Output the [x, y] coordinate of the center of the cell containing the given text.  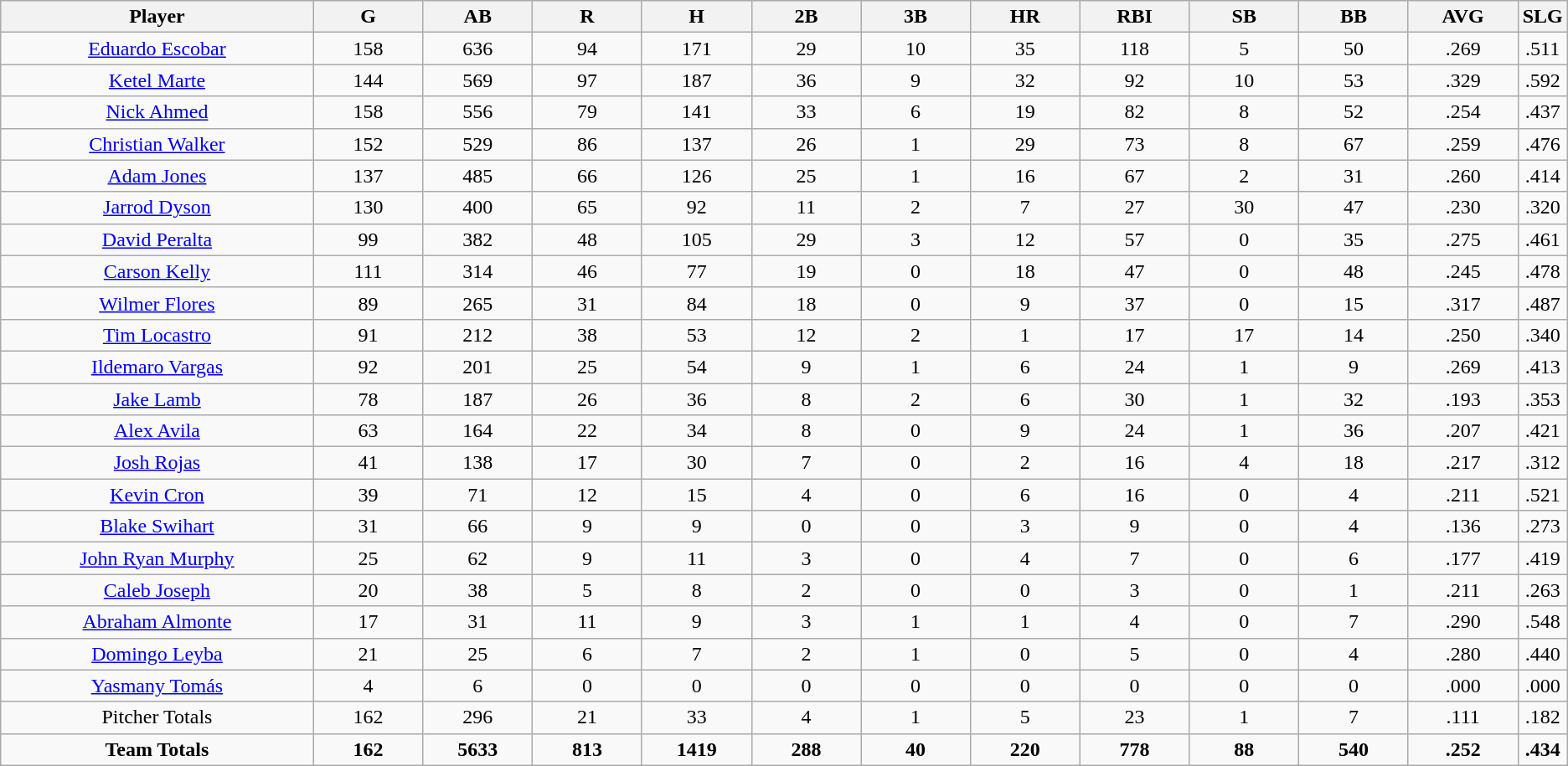
.312 [1543, 463]
288 [806, 749]
99 [369, 239]
.487 [1543, 303]
105 [697, 239]
.592 [1543, 80]
.259 [1462, 144]
91 [369, 335]
.521 [1543, 495]
41 [369, 463]
.275 [1462, 239]
Domingo Leyba [157, 654]
79 [588, 112]
296 [477, 717]
212 [477, 335]
.419 [1543, 558]
.263 [1543, 590]
1419 [697, 749]
23 [1134, 717]
.461 [1543, 239]
14 [1354, 335]
57 [1134, 239]
34 [697, 431]
Team Totals [157, 749]
73 [1134, 144]
171 [697, 49]
22 [588, 431]
Kevin Cron [157, 495]
Jake Lamb [157, 399]
.353 [1543, 399]
.476 [1543, 144]
5633 [477, 749]
AVG [1462, 17]
382 [477, 239]
.177 [1462, 558]
AB [477, 17]
Ildemaro Vargas [157, 367]
89 [369, 303]
.252 [1462, 749]
88 [1245, 749]
201 [477, 367]
.440 [1543, 654]
HR [1025, 17]
78 [369, 399]
.317 [1462, 303]
Abraham Almonte [157, 622]
556 [477, 112]
Ketel Marte [157, 80]
130 [369, 208]
.207 [1462, 431]
Carson Kelly [157, 271]
David Peralta [157, 239]
Wilmer Flores [157, 303]
54 [697, 367]
65 [588, 208]
144 [369, 80]
.273 [1543, 527]
Nick Ahmed [157, 112]
400 [477, 208]
.193 [1462, 399]
.254 [1462, 112]
485 [477, 176]
.437 [1543, 112]
2B [806, 17]
Blake Swihart [157, 527]
.290 [1462, 622]
R [588, 17]
529 [477, 144]
.414 [1543, 176]
39 [369, 495]
Alex Avila [157, 431]
.245 [1462, 271]
314 [477, 271]
SB [1245, 17]
138 [477, 463]
BB [1354, 17]
Pitcher Totals [157, 717]
97 [588, 80]
82 [1134, 112]
.111 [1462, 717]
141 [697, 112]
Player [157, 17]
.329 [1462, 80]
62 [477, 558]
20 [369, 590]
.182 [1543, 717]
Caleb Joseph [157, 590]
G [369, 17]
636 [477, 49]
164 [477, 431]
Yasmany Tomás [157, 686]
.136 [1462, 527]
126 [697, 176]
3B [916, 17]
RBI [1134, 17]
27 [1134, 208]
94 [588, 49]
H [697, 17]
77 [697, 271]
Adam Jones [157, 176]
.280 [1462, 654]
.478 [1543, 271]
.548 [1543, 622]
40 [916, 749]
.260 [1462, 176]
.217 [1462, 463]
52 [1354, 112]
86 [588, 144]
37 [1134, 303]
.250 [1462, 335]
SLG [1543, 17]
50 [1354, 49]
.421 [1543, 431]
118 [1134, 49]
540 [1354, 749]
46 [588, 271]
Jarrod Dyson [157, 208]
Tim Locastro [157, 335]
84 [697, 303]
Eduardo Escobar [157, 49]
.434 [1543, 749]
71 [477, 495]
63 [369, 431]
569 [477, 80]
.340 [1543, 335]
220 [1025, 749]
.320 [1543, 208]
Josh Rojas [157, 463]
152 [369, 144]
778 [1134, 749]
Christian Walker [157, 144]
265 [477, 303]
John Ryan Murphy [157, 558]
813 [588, 749]
111 [369, 271]
.511 [1543, 49]
.413 [1543, 367]
.230 [1462, 208]
